From the cell containing the given text, extract its center point as (X, Y) coordinate. 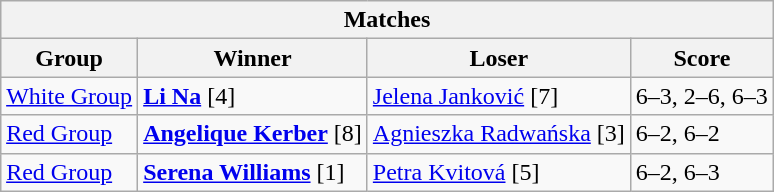
White Group (70, 96)
Matches (388, 20)
Serena Williams [1] (253, 172)
Petra Kvitová [5] (498, 172)
Winner (253, 58)
Agnieszka Radwańska [3] (498, 134)
Loser (498, 58)
6–2, 6–3 (702, 172)
Angelique Kerber [8] (253, 134)
6–3, 2–6, 6–3 (702, 96)
Group (70, 58)
6–2, 6–2 (702, 134)
Li Na [4] (253, 96)
Jelena Janković [7] (498, 96)
Score (702, 58)
